Provide the (x, y) coordinate of the cell's center where the given text is located.  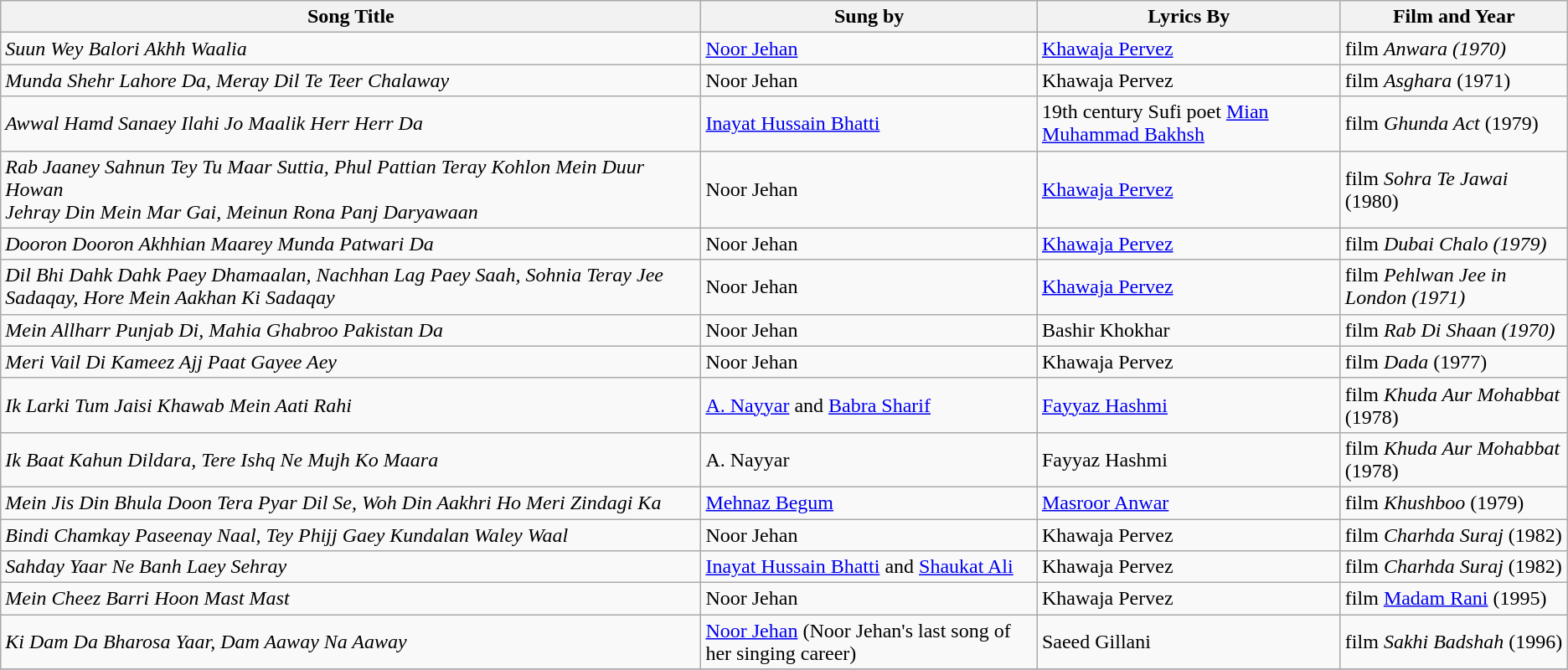
film Dada (1977) (1454, 362)
Dil Bhi Dahk Dahk Paey Dhamaalan, Nachhan Lag Paey Saah, Sohnia Teray Jee Sadaqay, Hore Mein Aakhan Ki Sadaqay (351, 286)
film Rab Di Shaan (1970) (1454, 330)
film Asghara (1971) (1454, 80)
film Khushboo (1979) (1454, 502)
A. Nayyar and Babra Sharif (869, 405)
film Pehlwan Jee in London (1971) (1454, 286)
Suun Wey Balori Akhh Waalia (351, 49)
Noor Jehan (Noor Jehan's last song of her singing career) (869, 642)
Ki Dam Da Bharosa Yaar, Dam Aaway Na Aaway (351, 642)
Mein Cheez Barri Hoon Mast Mast (351, 599)
Bindi Chamkay Paseenay Naal, Tey Phijj Gaey Kundalan Waley Waal (351, 535)
film Ghunda Act (1979) (1454, 124)
Saeed Gillani (1189, 642)
Masroor Anwar (1189, 502)
film Madam Rani (1995) (1454, 599)
Bashir Khokhar (1189, 330)
Awwal Hamd Sanaey Ilahi Jo Maalik Herr Herr Da (351, 124)
19th century Sufi poet Mian Muhammad Bakhsh (1189, 124)
Mein Jis Din Bhula Doon Tera Pyar Dil Se, Woh Din Aakhri Ho Meri Zindagi Ka (351, 502)
Ik Baat Kahun Dildara, Tere Ishq Ne Mujh Ko Maara (351, 459)
film Anwara (1970) (1454, 49)
film Dubai Chalo (1979) (1454, 244)
Ik Larki Tum Jaisi Khawab Mein Aati Rahi (351, 405)
Song Title (351, 17)
Dooron Dooron Akhhian Maarey Munda Patwari Da (351, 244)
Lyrics By (1189, 17)
Film and Year (1454, 17)
film Sohra Te Jawai (1980) (1454, 189)
Sung by (869, 17)
Mein Allharr Punjab Di, Mahia Ghabroo Pakistan Da (351, 330)
Rab Jaaney Sahnun Tey Tu Maar Suttia, Phul Pattian Teray Kohlon Mein Duur HowanJehray Din Mein Mar Gai, Meinun Rona Panj Daryawaan (351, 189)
Inayat Hussain Bhatti (869, 124)
Mehnaz Begum (869, 502)
Inayat Hussain Bhatti and Shaukat Ali (869, 567)
Meri Vail Di Kameez Ajj Paat Gayee Aey (351, 362)
Munda Shehr Lahore Da, Meray Dil Te Teer Chalaway (351, 80)
Sahday Yaar Ne Banh Laey Sehray (351, 567)
A. Nayyar (869, 459)
film Sakhi Badshah (1996) (1454, 642)
